Detect which cell encompasses the target text, then output its (x, y) center coordinate. 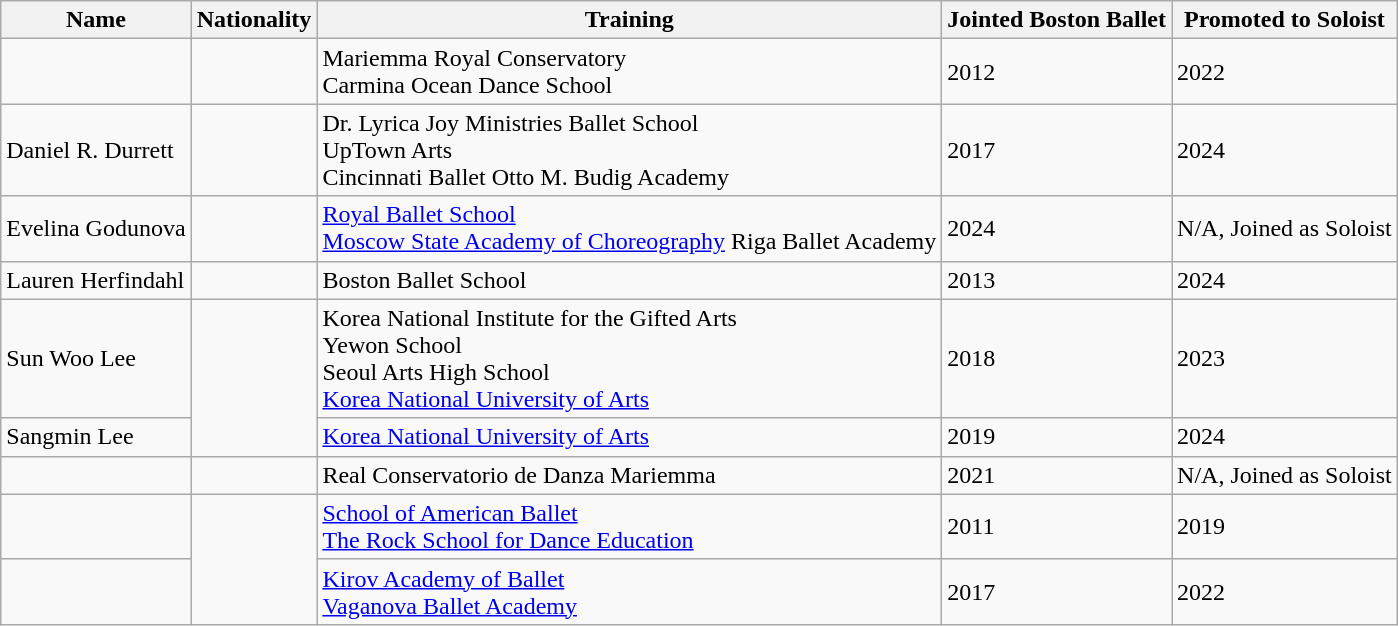
2018 (1057, 358)
Sun Woo Lee (96, 358)
Jointed Boston Ballet (1057, 20)
Evelina Godunova (96, 228)
Lauren Herfindahl (96, 280)
Korea National Institute for the Gifted ArtsYewon SchoolSeoul Arts High SchoolKorea National University of Arts (630, 358)
Nationality (254, 20)
Sangmin Lee (96, 437)
2023 (1285, 358)
Real Conservatorio de Danza Mariemma (630, 475)
Mariemma Royal ConservatoryCarmina Ocean Dance School (630, 72)
Korea National University of Arts (630, 437)
Promoted to Soloist (1285, 20)
2021 (1057, 475)
Name (96, 20)
Dr. Lyrica Joy Ministries Ballet SchoolUpTown ArtsCincinnati Ballet Otto M. Budig Academy (630, 150)
2011 (1057, 526)
Boston Ballet School (630, 280)
Daniel R. Durrett (96, 150)
2013 (1057, 280)
Training (630, 20)
School of American BalletThe Rock School for Dance Education (630, 526)
Kirov Academy of BalletVaganova Ballet Academy (630, 592)
Royal Ballet SchoolMoscow State Academy of Choreography Riga Ballet Academy (630, 228)
2012 (1057, 72)
